Provide the (X, Y) coordinate of the cell's center where the given text is located.  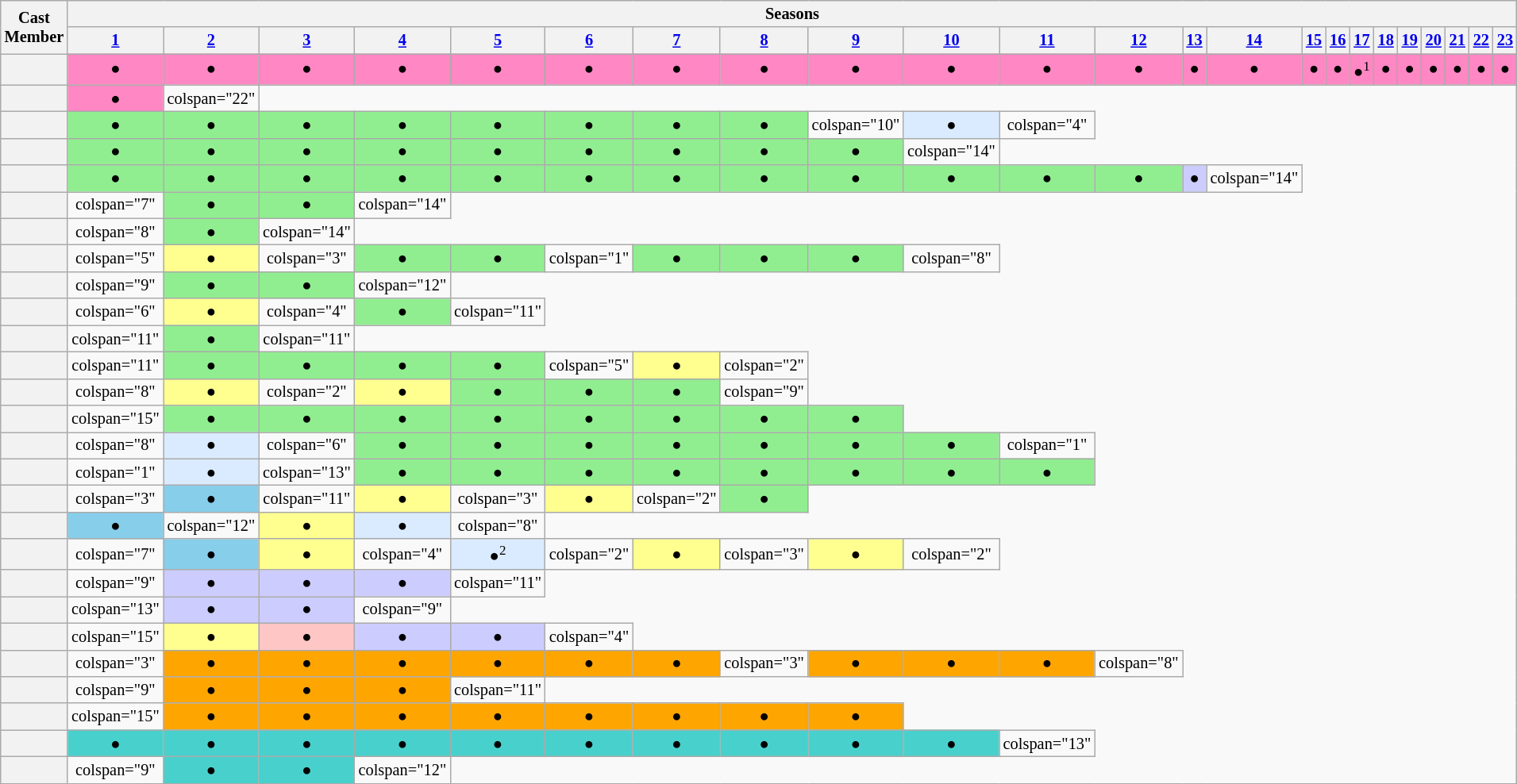
8 (764, 40)
9 (856, 40)
10 (951, 40)
7 (676, 40)
21 (1457, 40)
colspan="22" (211, 98)
16 (1338, 40)
Seasons (792, 13)
19 (1410, 40)
15 (1314, 40)
11 (1047, 40)
23 (1505, 40)
14 (1254, 40)
Cast Member (34, 27)
20 (1434, 40)
17 (1361, 40)
3 (306, 40)
●2 (498, 554)
colspan="10" (856, 125)
12 (1138, 40)
18 (1386, 40)
22 (1481, 40)
13 (1195, 40)
1 (115, 40)
●1 (1361, 70)
5 (498, 40)
2 (211, 40)
4 (402, 40)
6 (589, 40)
